Search for the cell housing the specified text and yield its (x, y) center coordinate. 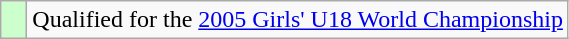
Qualified for the 2005 Girls' U18 World Championship (298, 20)
